Return (x, y) of the center of cell containing provided text 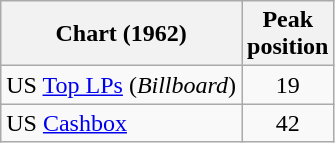
42 (288, 123)
Chart (1962) (122, 34)
US Top LPs (Billboard) (122, 85)
US Cashbox (122, 123)
Peakposition (288, 34)
19 (288, 85)
